Find where the given text appears and provide that cell's center as (x, y) coordinate. 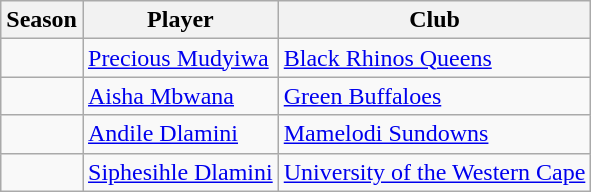
Siphesihle Dlamini (180, 172)
University of the Western Cape (434, 172)
Andile Dlamini (180, 134)
Aisha Mbwana (180, 96)
Black Rhinos Queens (434, 58)
Precious Mudyiwa (180, 58)
Club (434, 20)
Season (42, 20)
Player (180, 20)
Green Buffaloes (434, 96)
Mamelodi Sundowns (434, 134)
